From the cell containing the given text, extract its center point as (x, y) coordinate. 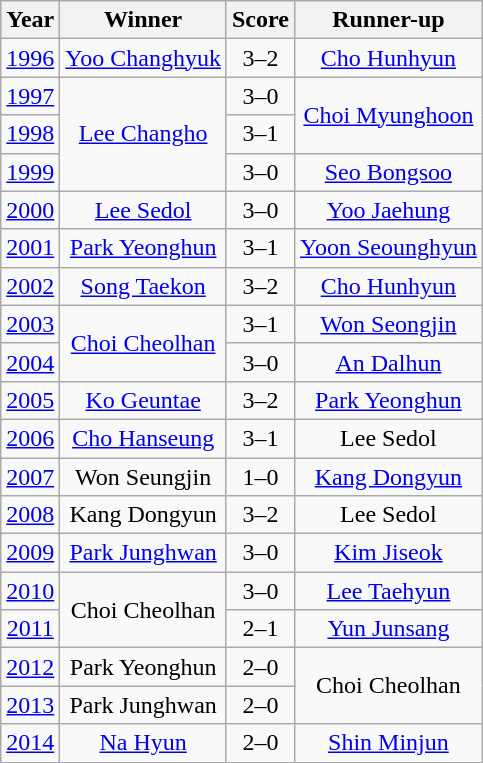
1997 (30, 96)
2004 (30, 362)
2007 (30, 477)
2011 (30, 629)
2012 (30, 667)
2014 (30, 743)
Yoon Seounghyun (388, 248)
Yoo Changhyuk (144, 58)
Choi Myunghoon (388, 115)
Won Seungjin (144, 477)
Winner (144, 20)
Yun Junsang (388, 629)
Won Seongjin (388, 324)
2005 (30, 400)
1999 (30, 172)
An Dalhun (388, 362)
2006 (30, 438)
1–0 (260, 477)
Na Hyun (144, 743)
Kim Jiseok (388, 553)
Seo Bongsoo (388, 172)
2001 (30, 248)
Lee Changho (144, 134)
Runner-up (388, 20)
2002 (30, 286)
Score (260, 20)
2008 (30, 515)
Song Taekon (144, 286)
2013 (30, 705)
Ko Geuntae (144, 400)
2009 (30, 553)
Shin Minjun (388, 743)
1996 (30, 58)
Year (30, 20)
1998 (30, 134)
2–1 (260, 629)
Yoo Jaehung (388, 210)
2003 (30, 324)
2000 (30, 210)
2010 (30, 591)
Lee Taehyun (388, 591)
Cho Hanseung (144, 438)
